Find where the given text appears and provide that cell's center as (x, y) coordinate. 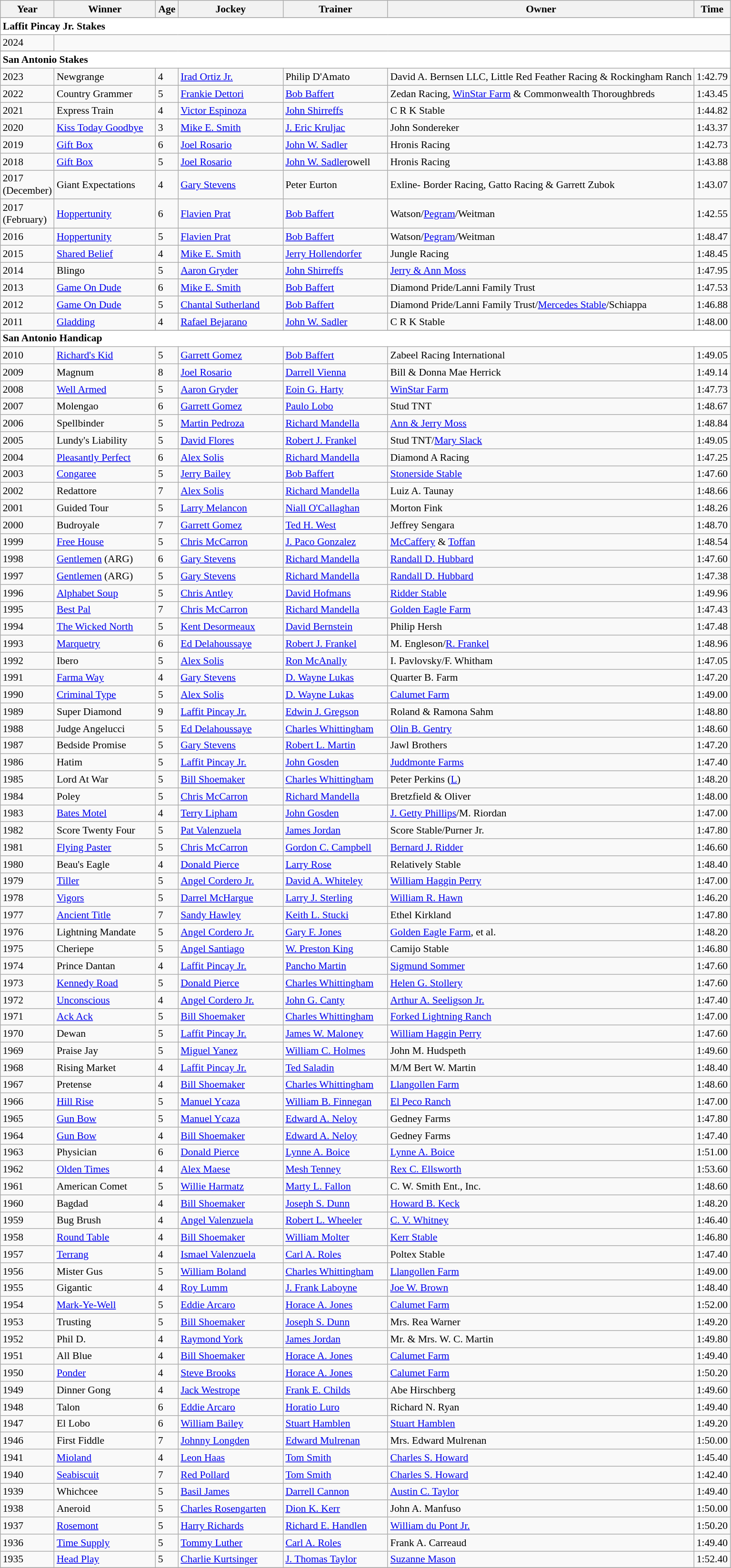
Bretzfield & Oliver (541, 796)
1:49.14 (712, 373)
1:52.40 (712, 1559)
Darrell Cannon (335, 1492)
Marquetry (105, 644)
1:46.88 (712, 305)
Mrs. Rea Warner (541, 1322)
1:42.40 (712, 1475)
David A. Whiteley (335, 881)
1:49.80 (712, 1339)
1:51.00 (712, 1152)
Kiss Today Goodbye (105, 128)
1:48.45 (712, 254)
J. Eric Kruljac (335, 128)
Frankie Dettori (230, 94)
Mioland (105, 1458)
1:52.00 (712, 1305)
1:43.45 (712, 94)
1965 (28, 1119)
1947 (28, 1424)
Ismael Valenzuela (230, 1254)
1962 (28, 1170)
Philip D'Amato (335, 77)
2004 (28, 457)
1988 (28, 729)
Dewan (105, 1034)
Charlie Kurtsinger (230, 1559)
Ethel Kirkland (541, 915)
2000 (28, 525)
Physician (105, 1152)
W. Preston King (335, 949)
1:48.84 (712, 424)
1:49.96 (712, 593)
Darrel McHargue (230, 898)
1:43.37 (712, 128)
Terry Lipham (230, 814)
1:48.47 (712, 237)
Pretense (105, 1085)
1:48.54 (712, 542)
J. Paco Gonzalez (335, 542)
I. Pavlovsky/F. Whitham (541, 661)
1980 (28, 864)
1981 (28, 847)
2010 (28, 356)
Blingo (105, 271)
Diamond A Racing (541, 457)
1990 (28, 695)
1936 (28, 1543)
1:46.20 (712, 898)
Suzanne Mason (541, 1559)
J. Getty Phillips/M. Riordan (541, 814)
Mr. & Mrs. W. C. Martin (541, 1339)
Martin Pedroza (230, 424)
2019 (28, 145)
Paulo Lobo (335, 407)
Ted Saladin (335, 1068)
William Boland (230, 1271)
1:42.73 (712, 145)
Angel Santiago (230, 949)
1999 (28, 542)
Chris Antley (230, 593)
Abe Hirschberg (541, 1390)
Well Armed (105, 389)
Sigmund Sommer (541, 966)
1:43.07 (712, 185)
1935 (28, 1559)
1996 (28, 593)
Terrang (105, 1254)
David Flores (230, 440)
Peter Eurton (335, 185)
Stud TNT/Mary Slack (541, 440)
Ibero (105, 661)
Best Pal (105, 610)
1:47.53 (712, 288)
Horatio Luro (335, 1407)
2005 (28, 440)
John G. Canty (335, 1000)
Frank E. Childs (335, 1390)
McCaffery & Toffan (541, 542)
Bedside Promise (105, 745)
Score Stable/Purner Jr. (541, 831)
Express Train (105, 111)
1961 (28, 1187)
Larry Melancon (230, 508)
Farma Way (105, 678)
Time Supply (105, 1543)
Owner (541, 9)
Mrs. Edward Mulrenan (541, 1441)
Harry Richards (230, 1526)
Miguel Yanez (230, 1051)
John W. Sadlerowell (335, 162)
1983 (28, 814)
Praise Jay (105, 1051)
Robert L. Martin (335, 745)
James W. Maloney (335, 1034)
San Antonio Stakes (365, 60)
Red Pollard (230, 1475)
David A. Bernsen LLC, Little Red Feather Racing & Rockingham Ranch (541, 77)
1982 (28, 831)
Gordon C. Campbell (335, 847)
1950 (28, 1373)
1948 (28, 1407)
Jerry Hollendorfer (335, 254)
Head Play (105, 1559)
Golden Eagle Farm (541, 610)
Marty L. Fallon (335, 1187)
1991 (28, 678)
Helen G. Stollery (541, 983)
William du Pont Jr. (541, 1526)
Forked Lightning Ranch (541, 1017)
Camijo Stable (541, 949)
Flying Paster (105, 847)
M. Engleson/R. Frankel (541, 644)
1995 (28, 610)
1:47.38 (712, 576)
Olin B. Gentry (541, 729)
John Sondereker (541, 128)
Charles Rosengarten (230, 1509)
1955 (28, 1288)
2016 (28, 237)
Ponder (105, 1373)
1:47.05 (712, 661)
Peter Perkins (L) (541, 780)
All Blue (105, 1356)
Chantal Sutherland (230, 305)
Howard B. Keck (541, 1203)
Ack Ack (105, 1017)
Niall O'Callaghan (335, 508)
Ted H. West (335, 525)
Year (28, 9)
Leon Haas (230, 1458)
2017 (February) (28, 214)
1:43.88 (712, 162)
1997 (28, 576)
Irad Ortiz Jr. (230, 77)
Angel Valenzuela (230, 1221)
Jack Westrope (230, 1390)
1:48.66 (712, 491)
Quarter B. Farm (541, 678)
Austin C. Taylor (541, 1492)
Seabiscuit (105, 1475)
1958 (28, 1238)
Lundy's Liability (105, 440)
The Wicked North (105, 627)
2011 (28, 322)
2003 (28, 474)
1959 (28, 1221)
2024 (28, 43)
1984 (28, 796)
John A. Manfuso (541, 1509)
1:47.48 (712, 627)
Round Table (105, 1238)
2021 (28, 111)
1938 (28, 1509)
1963 (28, 1152)
1976 (28, 932)
Giant Expectations (105, 185)
1:47.25 (712, 457)
Bernard J. Ridder (541, 847)
Kerr Stable (541, 1238)
1:42.55 (712, 214)
2022 (28, 94)
Kennedy Road (105, 983)
Jerry & Ann Moss (541, 271)
Alex Maese (230, 1170)
Magnum (105, 373)
Gary F. Jones (335, 932)
Prince Dantan (105, 966)
2020 (28, 128)
Steve Brooks (230, 1373)
Luiz A. Taunay (541, 491)
Gigantic (105, 1288)
1994 (28, 627)
Jockey (230, 9)
Dion K. Kerr (335, 1509)
Johnny Longden (230, 1441)
Lightning Mandate (105, 932)
Molengao (105, 407)
2009 (28, 373)
1985 (28, 780)
William C. Holmes (335, 1051)
Eoin G. Harty (335, 389)
1940 (28, 1475)
Poltex Stable (541, 1254)
Ridder Stable (541, 593)
Richard's Kid (105, 356)
David Bernstein (335, 627)
J. Thomas Taylor (335, 1559)
Jawl Brothers (541, 745)
Hatim (105, 763)
2006 (28, 424)
1969 (28, 1051)
1:48.67 (712, 407)
Laffit Pincay Jr. Stakes (365, 26)
9 (167, 712)
J. Frank Laboyne (335, 1288)
3 (167, 128)
WinStar Farm (541, 389)
1:53.60 (712, 1170)
San Antonio Handicap (365, 338)
Richard N. Ryan (541, 1407)
1971 (28, 1017)
Jerry Bailey (230, 474)
Zabeel Racing International (541, 356)
1989 (28, 712)
Zedan Racing, WinStar Farm & Commonwealth Thoroughbreds (541, 94)
2012 (28, 305)
Aneroid (105, 1509)
Alphabet Soup (105, 593)
William R. Hawn (541, 898)
1972 (28, 1000)
Shared Belief (105, 254)
Raymond York (230, 1339)
Score Twenty Four (105, 831)
Cheriepe (105, 949)
Sandy Hawley (230, 915)
Trusting (105, 1322)
Morton Fink (541, 508)
1941 (28, 1458)
Whichcee (105, 1492)
1968 (28, 1068)
1954 (28, 1305)
Diamond Pride/Lanni Family Trust/Mercedes Stable/Schiappa (541, 305)
Criminal Type (105, 695)
Lord At War (105, 780)
Exline- Border Racing, Gatto Racing & Garrett Zubok (541, 185)
1939 (28, 1492)
1973 (28, 983)
El Lobo (105, 1424)
Mister Gus (105, 1271)
Spellbinder (105, 424)
1986 (28, 763)
2014 (28, 271)
Jeffrey Sengara (541, 525)
Edwin J. Gregson (335, 712)
Pleasantly Perfect (105, 457)
Bagdad (105, 1203)
Tommy Luther (230, 1543)
2001 (28, 508)
1:46.60 (712, 847)
Philip Hersh (541, 627)
2008 (28, 389)
1949 (28, 1390)
2023 (28, 77)
1937 (28, 1526)
Judge Angelucci (105, 729)
1946 (28, 1441)
Trainer (335, 9)
Darrell Vienna (335, 373)
Mark-Ye-Well (105, 1305)
Ancient Title (105, 915)
Rosemont (105, 1526)
Ron McAnally (335, 661)
Redattore (105, 491)
Free House (105, 542)
8 (167, 373)
1998 (28, 559)
Basil James (230, 1492)
Hill Rise (105, 1102)
Gladding (105, 322)
Talon (105, 1407)
Age (167, 9)
Frank A. Carreaud (541, 1543)
Kent Desormeaux (230, 627)
Budroyale (105, 525)
2007 (28, 407)
1:45.40 (712, 1458)
Rex C. Ellsworth (541, 1170)
Guided Tour (105, 508)
1956 (28, 1271)
Stud TNT (541, 407)
Jungle Racing (541, 254)
M/M Bert W. Martin (541, 1068)
Newgrange (105, 77)
John M. Hudspeth (541, 1051)
Rising Market (105, 1068)
Rafael Bejarano (230, 322)
Ann & Jerry Moss (541, 424)
1957 (28, 1254)
Edward Mulrenan (335, 1441)
Time (712, 9)
Joe W. Brown (541, 1288)
Willie Harmatz (230, 1187)
Vigors (105, 898)
Unconscious (105, 1000)
1970 (28, 1034)
Richard E. Handlen (335, 1526)
Winner (105, 9)
1993 (28, 644)
1967 (28, 1085)
Phil D. (105, 1339)
El Peco Ranch (541, 1102)
1:48.96 (712, 644)
David Hofmans (335, 593)
1960 (28, 1203)
Country Grammer (105, 94)
Beau's Eagle (105, 864)
2017 (December) (28, 185)
William Molter (335, 1238)
Tiller (105, 881)
Robert L. Wheeler (335, 1221)
1:44.82 (712, 111)
1975 (28, 949)
Super Diamond (105, 712)
1952 (28, 1339)
Congaree (105, 474)
1987 (28, 745)
William B. Finnegan (335, 1102)
2015 (28, 254)
1974 (28, 966)
Mesh Tenney (335, 1170)
2002 (28, 491)
Olden Times (105, 1170)
First Fiddle (105, 1441)
Pat Valenzuela (230, 831)
Pancho Martin (335, 966)
1:48.80 (712, 712)
1977 (28, 915)
1:46.40 (712, 1221)
Victor Espinoza (230, 111)
Arthur A. Seeligson Jr. (541, 1000)
William Bailey (230, 1424)
1:47.95 (712, 271)
1:42.79 (712, 77)
1979 (28, 881)
Larry Rose (335, 864)
Roy Lumm (230, 1288)
1978 (28, 898)
1:47.73 (712, 389)
Larry J. Sterling (335, 898)
C. W. Smith Ent., Inc. (541, 1187)
1953 (28, 1322)
Bill & Donna Mae Herrick (541, 373)
Poley (105, 796)
Relatively Stable (541, 864)
Stonerside Stable (541, 474)
Dinner Gong (105, 1390)
1964 (28, 1136)
American Comet (105, 1187)
Roland & Ramona Sahm (541, 712)
Golden Eagle Farm, et al. (541, 932)
1:47.43 (712, 610)
1992 (28, 661)
Juddmonte Farms (541, 763)
2013 (28, 288)
Bates Motel (105, 814)
Diamond Pride/Lanni Family Trust (541, 288)
Bug Brush (105, 1221)
1951 (28, 1356)
Keith L. Stucki (335, 915)
1966 (28, 1102)
1:48.26 (712, 508)
2018 (28, 162)
1:48.70 (712, 525)
C. V. Whitney (541, 1221)
